Scan for the cell matching the given text and deliver its (X, Y) coordinate at center. 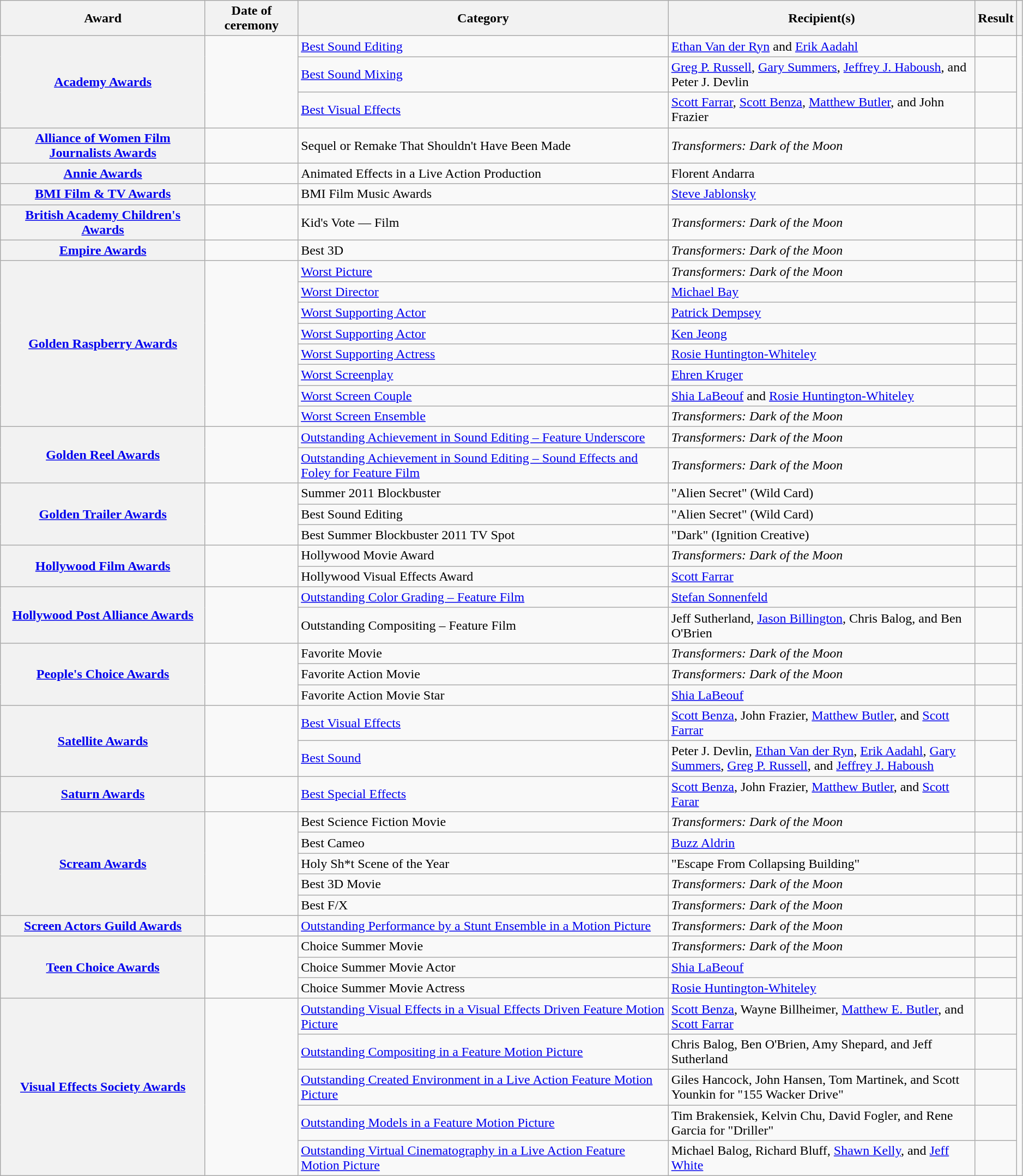
Result (996, 19)
Best Summer Blockbuster 2011 TV Spot (483, 535)
Empire Awards (103, 250)
Worst Screenplay (483, 375)
Recipient(s) (822, 19)
Michael Balog, Richard Bluff, Shawn Kelly, and Jeff White (822, 1158)
Choice Summer Movie (483, 946)
Academy Awards (103, 82)
Outstanding Virtual Cinematography in a Live Action Feature Motion Picture (483, 1158)
Outstanding Models in a Feature Motion Picture (483, 1122)
Screen Actors Guild Awards (103, 926)
"Dark" (Ignition Creative) (822, 535)
Outstanding Color Grading – Feature Film (483, 597)
Scream Awards (103, 864)
Hollywood Movie Award (483, 556)
Outstanding Compositing in a Feature Motion Picture (483, 1051)
Saturn Awards (103, 794)
British Academy Children's Awards (103, 222)
Visual Effects Society Awards (103, 1087)
Hollywood Film Awards (103, 566)
Worst Picture (483, 271)
Worst Screen Ensemble (483, 417)
Choice Summer Movie Actress (483, 988)
Tim Brakensiek, Kelvin Chu, David Fogler, and Rene Garcia for "Driller" (822, 1122)
Golden Trailer Awards (103, 514)
Summer 2011 Blockbuster (483, 493)
Outstanding Achievement in Sound Editing – Feature Underscore (483, 437)
Best 3D (483, 250)
Outstanding Compositing – Feature Film (483, 625)
Favorite Action Movie (483, 674)
Ken Jeong (822, 333)
Steve Jablonsky (822, 194)
Jeff Sutherland, Jason Billington, Chris Balog, and Ben O'Brien (822, 625)
Sequel or Remake That Shouldn't Have Been Made (483, 145)
Teen Choice Awards (103, 967)
Worst Director (483, 292)
Golden Raspberry Awards (103, 343)
Satellite Awards (103, 741)
Holy Sh*t Scene of the Year (483, 864)
Scott Benza, John Frazier, Matthew Butler, and Scott Farrar (822, 723)
Kid's Vote — Film (483, 222)
Stefan Sonnenfeld (822, 597)
Date of ceremony (251, 19)
Michael Bay (822, 292)
Scott Benza, John Frazier, Matthew Butler, and Scott Farar (822, 794)
People's Choice Awards (103, 674)
Category (483, 19)
Favorite Movie (483, 653)
Scott Farrar, Scott Benza, Matthew Butler, and John Frazier (822, 110)
Best Sound (483, 759)
Best F/X (483, 905)
Best Cameo (483, 843)
BMI Film & TV Awards (103, 194)
Best 3D Movie (483, 884)
Ehren Kruger (822, 375)
Award (103, 19)
Worst Screen Couple (483, 396)
"Escape From Collapsing Building" (822, 864)
Scott Benza, Wayne Billheimer, Matthew E. Butler, and Scott Farrar (822, 1016)
Best Special Effects (483, 794)
Hollywood Post Alliance Awards (103, 615)
Hollywood Visual Effects Award (483, 576)
Shia LaBeouf and Rosie Huntington-Whiteley (822, 396)
Choice Summer Movie Actor (483, 967)
Florent Andarra (822, 173)
Outstanding Visual Effects in a Visual Effects Driven Feature Motion Picture (483, 1016)
Favorite Action Movie Star (483, 695)
Alliance of Women Film Journalists Awards (103, 145)
Golden Reel Awards (103, 455)
Patrick Dempsey (822, 312)
Best Science Fiction Movie (483, 822)
Animated Effects in a Live Action Production (483, 173)
Giles Hancock, John Hansen, Tom Martinek, and Scott Younkin for "155 Wacker Drive" (822, 1087)
BMI Film Music Awards (483, 194)
Worst Supporting Actress (483, 354)
Buzz Aldrin (822, 843)
Greg P. Russell, Gary Summers, Jeffrey J. Haboush, and Peter J. Devlin (822, 74)
Outstanding Achievement in Sound Editing – Sound Effects and Foley for Feature Film (483, 466)
Best Sound Mixing (483, 74)
Ethan Van der Ryn and Erik Aadahl (822, 46)
Scott Farrar (822, 576)
Peter J. Devlin, Ethan Van der Ryn, Erik Aadahl, Gary Summers, Greg P. Russell, and Jeffrey J. Haboush (822, 759)
Chris Balog, Ben O'Brien, Amy Shepard, and Jeff Sutherland (822, 1051)
Annie Awards (103, 173)
Outstanding Created Environment in a Live Action Feature Motion Picture (483, 1087)
Outstanding Performance by a Stunt Ensemble in a Motion Picture (483, 926)
